Capture the cell that displays the provided text and extract its (x, y) central coordinate. 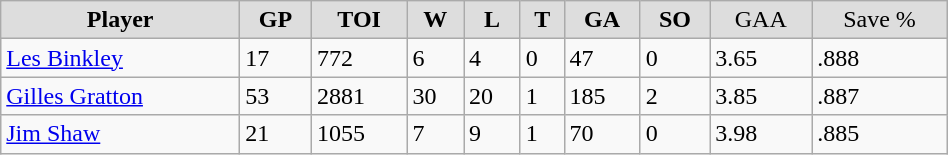
2881 (359, 96)
772 (359, 58)
Save % (880, 20)
30 (436, 96)
.885 (880, 134)
47 (602, 58)
L (492, 20)
7 (436, 134)
.888 (880, 58)
3.98 (761, 134)
53 (276, 96)
GAA (761, 20)
17 (276, 58)
3.65 (761, 58)
2 (675, 96)
Les Binkley (120, 58)
185 (602, 96)
TOI (359, 20)
Jim Shaw (120, 134)
GP (276, 20)
6 (436, 58)
T (542, 20)
Gilles Gratton (120, 96)
SO (675, 20)
9 (492, 134)
20 (492, 96)
4 (492, 58)
1055 (359, 134)
3.85 (761, 96)
W (436, 20)
.887 (880, 96)
GA (602, 20)
21 (276, 134)
Player (120, 20)
70 (602, 134)
